Scan for the cell matching the given text and deliver its [x, y] coordinate at center. 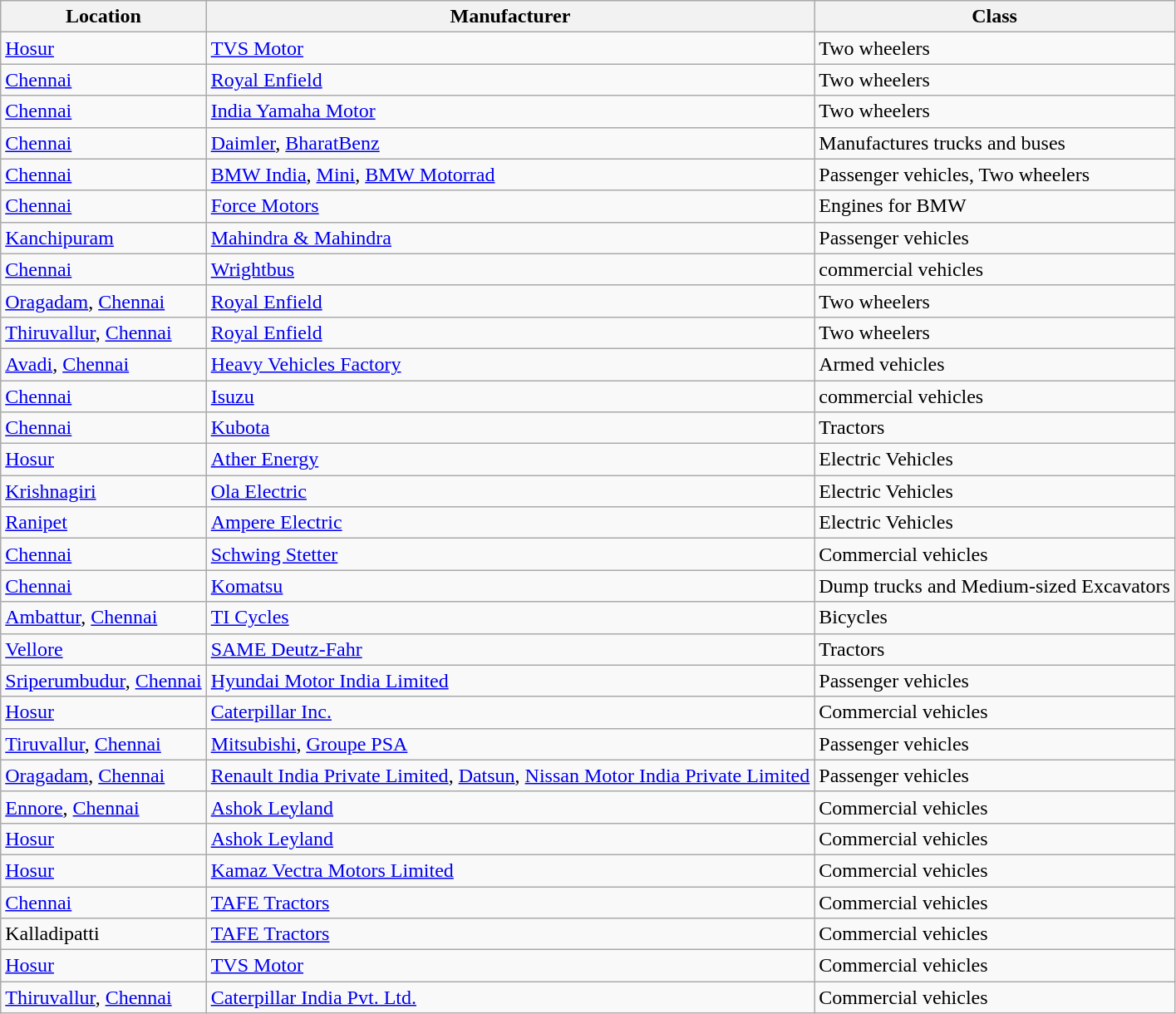
Wrightbus [510, 269]
Sriperumbudur, Chennai [103, 681]
Location [103, 17]
Schwing Stetter [510, 554]
Class [995, 17]
Heavy Vehicles Factory [510, 364]
Isuzu [510, 396]
Caterpillar India Pvt. Ltd. [510, 997]
Avadi, Chennai [103, 364]
Komatsu [510, 586]
Mahindra & Mahindra [510, 238]
Bicycles [995, 618]
Krishnagiri [103, 491]
Passenger vehicles, Two wheelers [995, 175]
Ambattur, Chennai [103, 618]
Ranipet [103, 523]
Ather Energy [510, 460]
Manufacturer [510, 17]
Kubota [510, 428]
BMW India, Mini, BMW Motorrad [510, 175]
Ampere Electric [510, 523]
Kamaz Vectra Motors Limited [510, 870]
Engines for BMW [995, 206]
Ola Electric [510, 491]
Dump trucks and Medium-sized Excavators [995, 586]
SAME Deutz-Fahr [510, 649]
Manufactures trucks and buses [995, 143]
Mitsubishi, Groupe PSA [510, 744]
Vellore [103, 649]
Daimler, BharatBenz [510, 143]
Tiruvallur, Chennai [103, 744]
Caterpillar Inc. [510, 712]
TI Cycles [510, 618]
Armed vehicles [995, 364]
Renault India Private Limited, Datsun, Nissan Motor India Private Limited [510, 775]
Force Motors [510, 206]
Kanchipuram [103, 238]
Ennore, Chennai [103, 807]
Hyundai Motor India Limited [510, 681]
Kalladipatti [103, 934]
India Yamaha Motor [510, 111]
